Provide the [X, Y] coordinate of the cell's center where the given text is located.  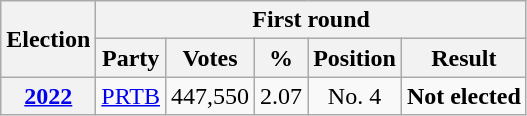
Result [464, 58]
Votes [210, 58]
Not elected [464, 96]
Party [131, 58]
2.07 [282, 96]
% [282, 58]
Position [355, 58]
2022 [48, 96]
First round [312, 20]
PRTB [131, 96]
447,550 [210, 96]
Election [48, 39]
No. 4 [355, 96]
